Scan for the cell matching the given text and deliver its [x, y] coordinate at center. 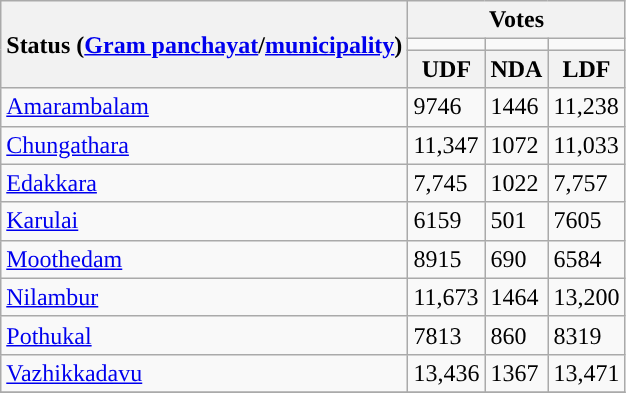
UDF [446, 69]
1446 [516, 107]
501 [516, 221]
13,200 [586, 297]
860 [516, 335]
Status (Gram panchayat/municipality) [204, 44]
7,745 [446, 183]
1022 [516, 183]
Amarambalam [204, 107]
690 [516, 259]
Votes [516, 20]
Nilambur [204, 297]
8319 [586, 335]
11,347 [446, 145]
Moothedam [204, 259]
LDF [586, 69]
Vazhikkadavu [204, 373]
7,757 [586, 183]
6159 [446, 221]
Chungathara [204, 145]
8915 [446, 259]
11,673 [446, 297]
9746 [446, 107]
Edakkara [204, 183]
11,033 [586, 145]
7813 [446, 335]
Karulai [204, 221]
1367 [516, 373]
NDA [516, 69]
1464 [516, 297]
6584 [586, 259]
Pothukal [204, 335]
7605 [586, 221]
13,436 [446, 373]
1072 [516, 145]
11,238 [586, 107]
13,471 [586, 373]
